Find where the given text appears and provide that cell's center as [X, Y] coordinate. 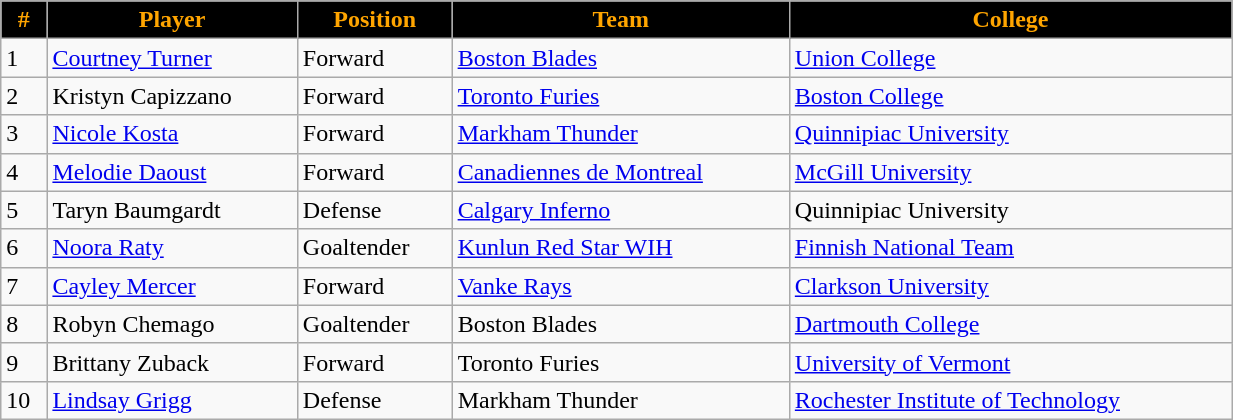
University of Vermont [1010, 362]
Kristyn Capizzano [172, 96]
Vanke Rays [620, 286]
Clarkson University [1010, 286]
Nicole Kosta [172, 134]
McGill University [1010, 172]
Noora Raty [172, 248]
Melodie Daoust [172, 172]
Calgary Inferno [620, 210]
2 [24, 96]
Position [374, 20]
Player [172, 20]
5 [24, 210]
Rochester Institute of Technology [1010, 400]
10 [24, 400]
3 [24, 134]
# [24, 20]
7 [24, 286]
Courtney Turner [172, 58]
Finnish National Team [1010, 248]
4 [24, 172]
Union College [1010, 58]
Robyn Chemago [172, 324]
Lindsay Grigg [172, 400]
Cayley Mercer [172, 286]
Kunlun Red Star WIH [620, 248]
8 [24, 324]
College [1010, 20]
Canadiennes de Montreal [620, 172]
Taryn Baumgardt [172, 210]
Brittany Zuback [172, 362]
1 [24, 58]
9 [24, 362]
Team [620, 20]
6 [24, 248]
Boston College [1010, 96]
Dartmouth College [1010, 324]
